From the cell containing the given text, extract its center point as [X, Y] coordinate. 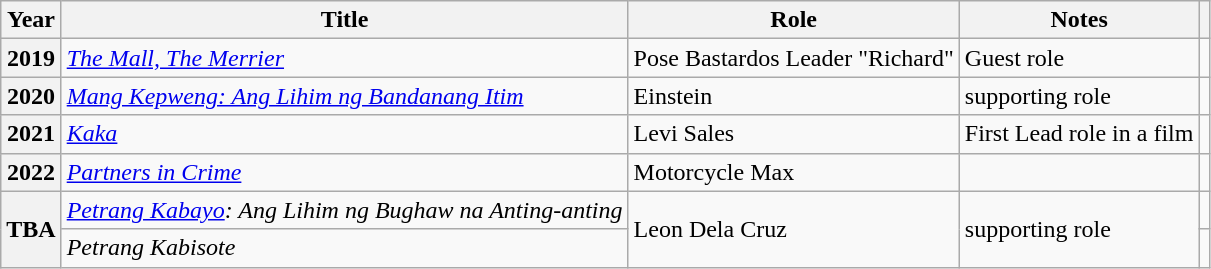
Petrang Kabayo: Ang Lihim ng Bughaw na Anting-anting [344, 210]
2022 [31, 172]
First Lead role in a film [1079, 134]
Notes [1079, 20]
Motorcycle Max [794, 172]
Einstein [794, 96]
2020 [31, 96]
TBA [31, 229]
Partners in Crime [344, 172]
Mang Kepweng: Ang Lihim ng Bandanang Itim [344, 96]
2019 [31, 58]
Petrang Kabisote [344, 248]
The Mall, The Merrier [344, 58]
Role [794, 20]
Kaka [344, 134]
Year [31, 20]
Levi Sales [794, 134]
2021 [31, 134]
Guest role [1079, 58]
Pose Bastardos Leader "Richard" [794, 58]
Title [344, 20]
Leon Dela Cruz [794, 229]
